For the text-containing cell, return its midpoint in (X, Y) coordinate format. 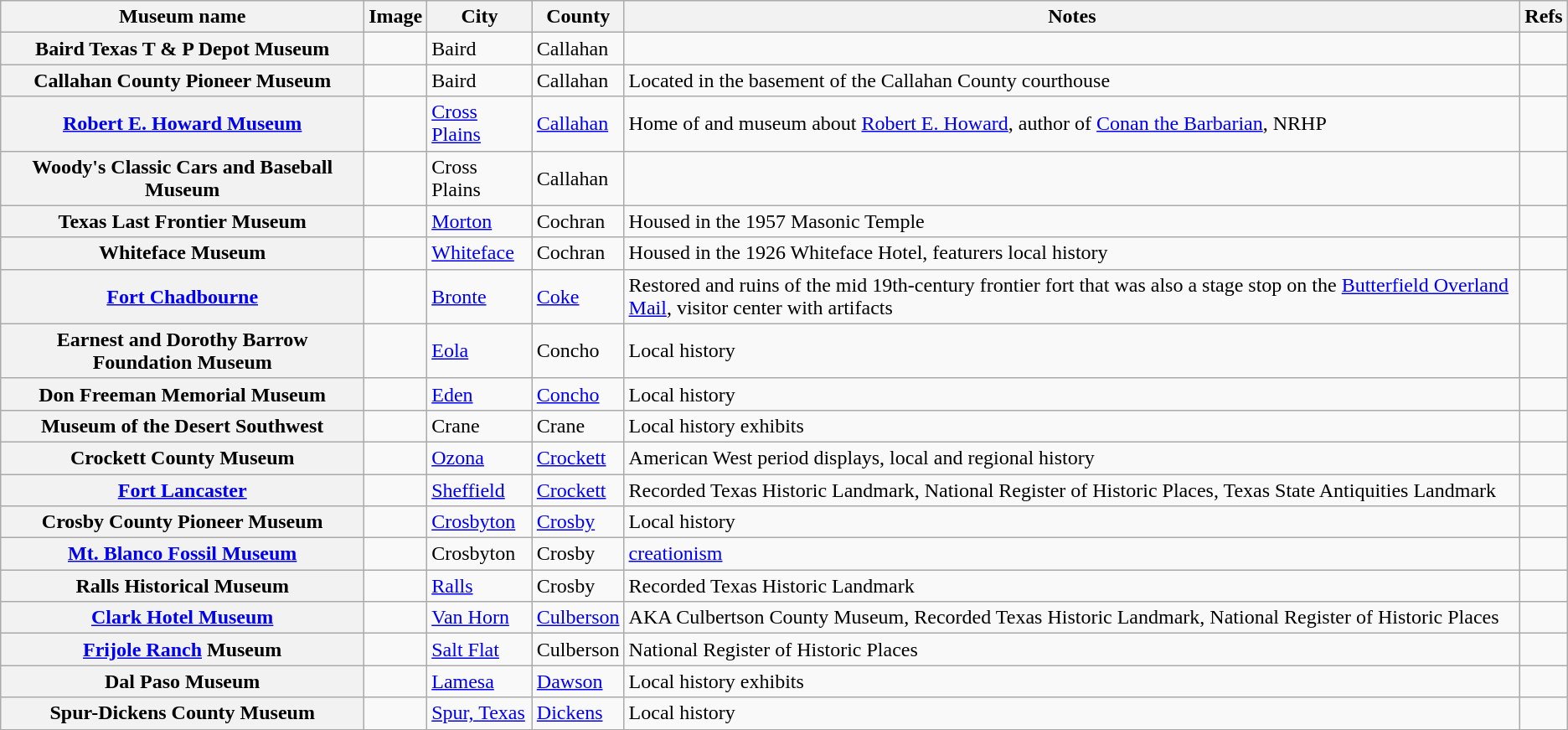
Salt Flat (480, 650)
Restored and ruins of the mid 19th-century frontier fort that was also a stage stop on the Butterfield Overland Mail, visitor center with artifacts (1072, 297)
Bronte (480, 297)
Whiteface (480, 253)
Recorded Texas Historic Landmark (1072, 586)
Home of and museum about Robert E. Howard, author of Conan the Barbarian, NRHP (1072, 124)
Clark Hotel Museum (183, 618)
Dal Paso Museum (183, 681)
County (578, 17)
Fort Lancaster (183, 490)
Fort Chadbourne (183, 297)
Dickens (578, 713)
American West period displays, local and regional history (1072, 458)
Whiteface Museum (183, 253)
Ralls (480, 586)
Don Freeman Memorial Museum (183, 394)
Museum of the Desert Southwest (183, 426)
Lamesa (480, 681)
City (480, 17)
Ozona (480, 458)
Image (395, 17)
Dawson (578, 681)
Housed in the 1926 Whiteface Hotel, featurers local history (1072, 253)
Callahan County Pioneer Museum (183, 80)
Eden (480, 394)
Baird Texas T & P Depot Museum (183, 49)
Robert E. Howard Museum (183, 124)
Morton (480, 221)
Frijole Ranch Museum (183, 650)
Museum name (183, 17)
Refs (1544, 17)
National Register of Historic Places (1072, 650)
Notes (1072, 17)
Van Horn (480, 618)
Sheffield (480, 490)
Crockett County Museum (183, 458)
creationism (1072, 554)
Located in the basement of the Callahan County courthouse (1072, 80)
Coke (578, 297)
Texas Last Frontier Museum (183, 221)
Earnest and Dorothy Barrow Foundation Museum (183, 350)
Eola (480, 350)
Woody's Classic Cars and Baseball Museum (183, 178)
Ralls Historical Museum (183, 586)
Housed in the 1957 Masonic Temple (1072, 221)
Mt. Blanco Fossil Museum (183, 554)
Recorded Texas Historic Landmark, National Register of Historic Places, Texas State Antiquities Landmark (1072, 490)
Spur-Dickens County Museum (183, 713)
AKA Culbertson County Museum, Recorded Texas Historic Landmark, National Register of Historic Places (1072, 618)
Spur, Texas (480, 713)
Crosby County Pioneer Museum (183, 522)
